Identify which cell holds the provided text, then report its [x, y] central coordinate. 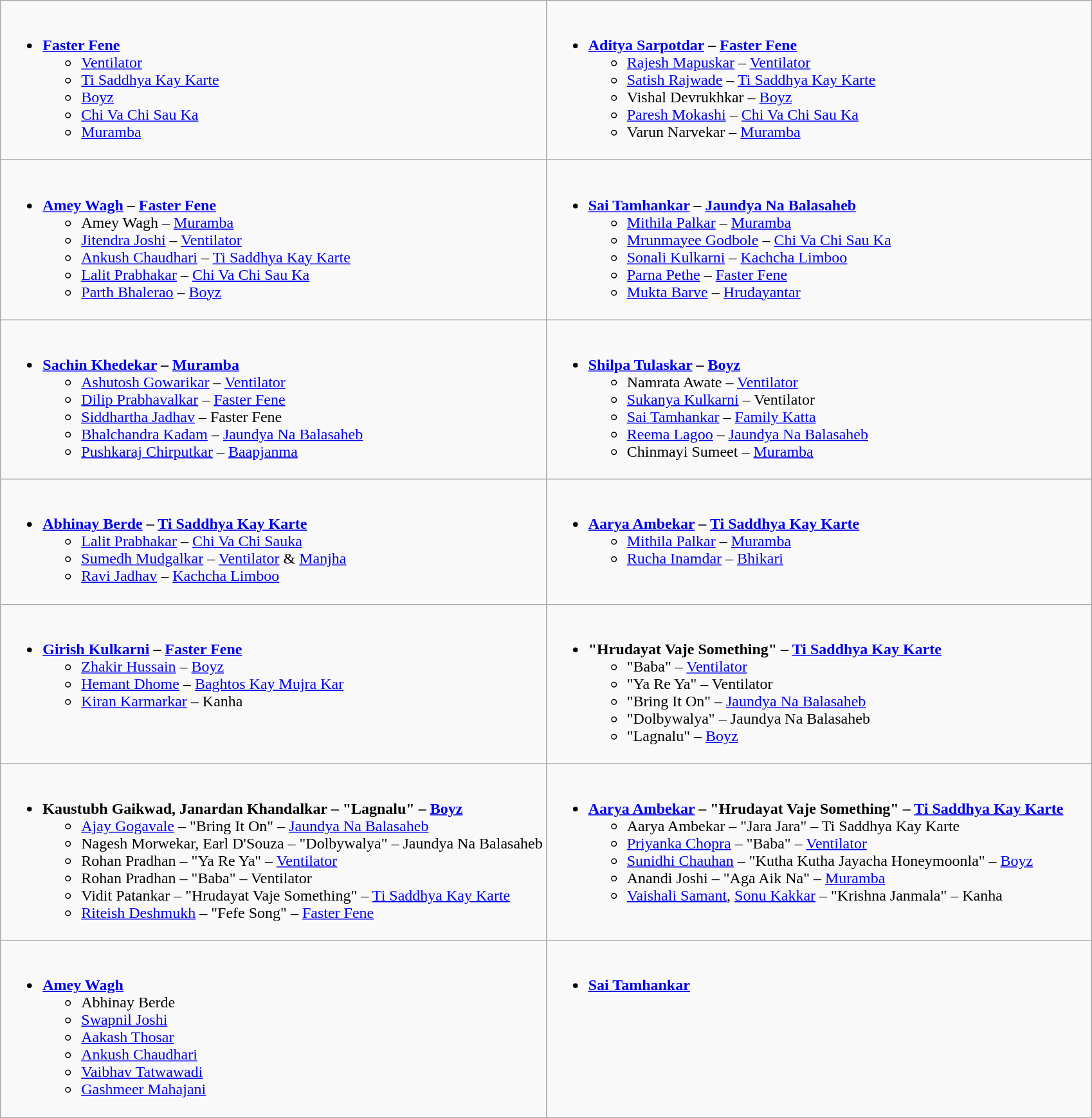
Girish Kulkarni – Faster FeneZhakir Hussain – BoyzHemant Dhome – Baghtos Kay Mujra KarKiran Karmarkar – Kanha [273, 684]
Amey WaghAbhinay BerdeSwapnil JoshiAakash ThosarAnkush ChaudhariVaibhav TatwawadiGashmeer Mahajani [273, 1029]
Aarya Ambekar – Ti Saddhya Kay KarteMithila Palkar – MurambaRucha Inamdar – Bhikari [819, 542]
Abhinay Berde – Ti Saddhya Kay KarteLalit Prabhakar – Chi Va Chi SaukaSumedh Mudgalkar – Ventilator & ManjhaRavi Jadhav – Kachcha Limboo [273, 542]
Faster FeneVentilatorTi Saddhya Kay KarteBoyzChi Va Chi Sau KaMuramba [273, 80]
Sai Tamhankar [819, 1029]
